Return the (X, Y) coordinate for the center point of the cell that contains the specified text.  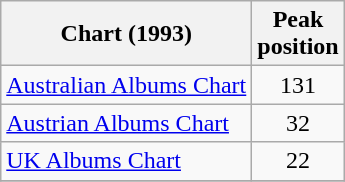
131 (298, 85)
22 (298, 161)
UK Albums Chart (126, 161)
Peakposition (298, 34)
Austrian Albums Chart (126, 123)
32 (298, 123)
Australian Albums Chart (126, 85)
Chart (1993) (126, 34)
